From the cell containing the given text, extract its center point as [X, Y] coordinate. 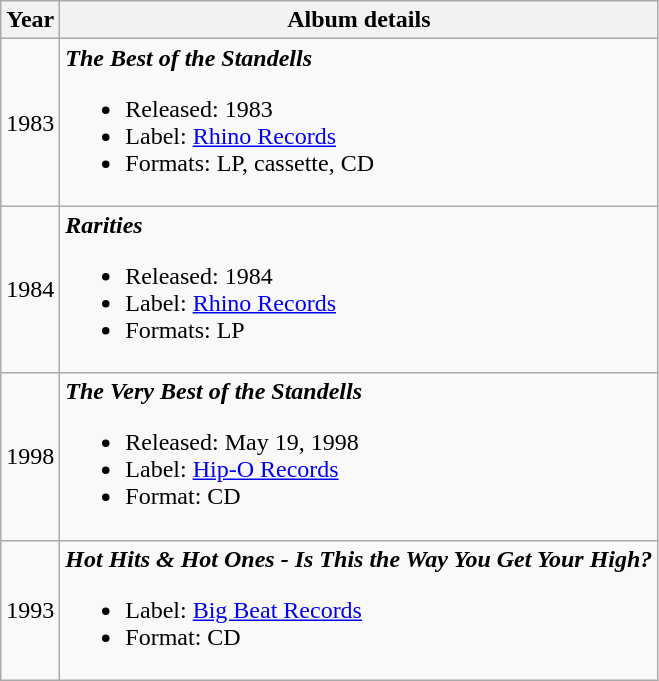
Year [30, 20]
RaritiesReleased: 1984Label: Rhino Records Formats: LP [359, 290]
1993 [30, 610]
The Very Best of the StandellsReleased: May 19, 1998Label: Hip-O Records Format: CD [359, 456]
1983 [30, 122]
1984 [30, 290]
Album details [359, 20]
Hot Hits & Hot Ones - Is This the Way You Get Your High?Label: Big Beat Records Format: CD [359, 610]
1998 [30, 456]
The Best of the StandellsReleased: 1983Label: Rhino Records Formats: LP, cassette, CD [359, 122]
